Provide the (x, y) coordinate of the cell's center where the given text is located.  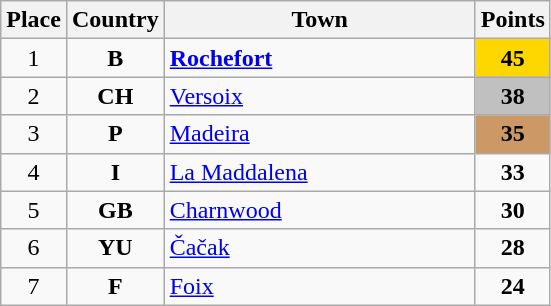
P (115, 134)
Madeira (320, 134)
4 (34, 172)
YU (115, 248)
Points (512, 20)
I (115, 172)
35 (512, 134)
28 (512, 248)
GB (115, 210)
3 (34, 134)
2 (34, 96)
Charnwood (320, 210)
7 (34, 286)
45 (512, 58)
Country (115, 20)
6 (34, 248)
Rochefort (320, 58)
Versoix (320, 96)
F (115, 286)
Town (320, 20)
33 (512, 172)
B (115, 58)
Place (34, 20)
Čačak (320, 248)
CH (115, 96)
5 (34, 210)
38 (512, 96)
24 (512, 286)
30 (512, 210)
La Maddalena (320, 172)
Foix (320, 286)
1 (34, 58)
